Pinpoint the cell where the given text exists, returning its (X, Y) midpoint coordinate. 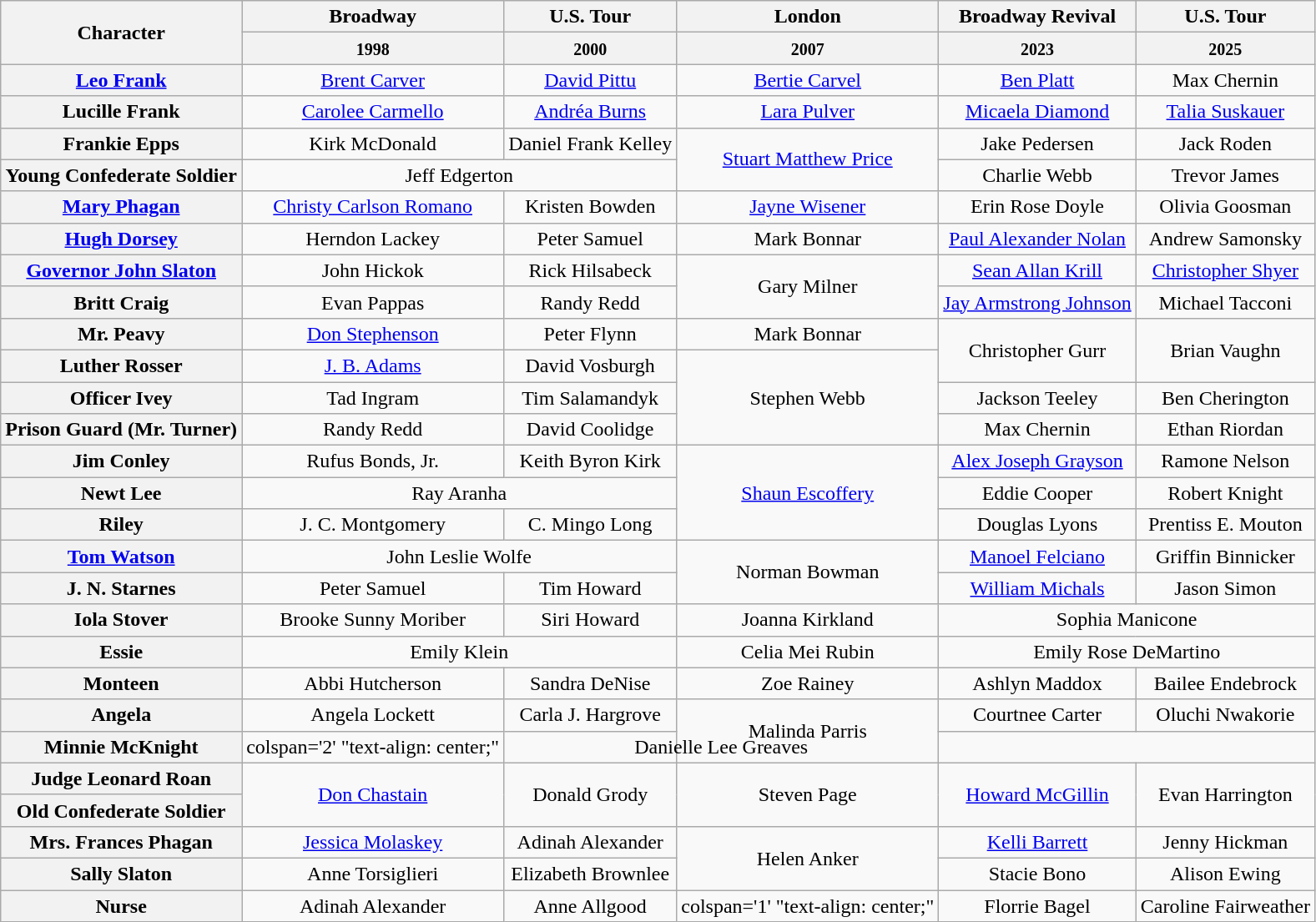
Brent Carver (373, 80)
Kirk McDonald (373, 144)
Andrew Samonsky (1225, 239)
Ben Platt (1037, 80)
J. C. Montgomery (373, 525)
Tim Salamandyk (591, 398)
Shaun Escoffery (808, 493)
Evan Pappas (373, 302)
Jayne Wisener (808, 207)
Ray Aranha (459, 493)
Zoe Rainey (808, 683)
Andréa Burns (591, 112)
Lucille Frank (122, 112)
Jim Conley (122, 461)
Joanna Kirkland (808, 620)
David Coolidge (591, 430)
Florrie Bagel (1037, 905)
Howard McGillin (1037, 794)
Herndon Lackey (373, 239)
Daniel Frank Kelley (591, 144)
Abbi Hutcherson (373, 683)
Jeff Edgerton (459, 175)
Frankie Epps (122, 144)
Jake Pedersen (1037, 144)
Kelli Barrett (1037, 842)
Brian Vaughn (1225, 350)
J. N. Starnes (122, 588)
Brooke Sunny Moriber (373, 620)
Tom Watson (122, 557)
Nurse (122, 905)
Don Chastain (373, 794)
Courtnee Carter (1037, 715)
Evan Harrington (1225, 794)
Kristen Bowden (591, 207)
Ethan Riordan (1225, 430)
John Leslie Wolfe (459, 557)
Stacie Bono (1037, 874)
Sandra DeNise (591, 683)
David Vosburgh (591, 365)
Broadway Revival (1037, 17)
London (808, 17)
Oluchi Nwakorie (1225, 715)
Caroline Fairweather (1225, 905)
Eddie Cooper (1037, 493)
Monteen (122, 683)
2025 (1225, 48)
John Hickok (373, 270)
David Pittu (591, 80)
Mrs. Frances Phagan (122, 842)
Broadway (373, 17)
Trevor James (1225, 175)
Minnie McKnight (122, 747)
Christy Carlson Romano (373, 207)
colspan='2' "text-align: center;" (373, 747)
Don Stephenson (373, 334)
Britt Craig (122, 302)
Sally Slaton (122, 874)
Siri Howard (591, 620)
Carolee Carmello (373, 112)
Anne Torsiglieri (373, 874)
Jack Roden (1225, 144)
Ramone Nelson (1225, 461)
Prentiss E. Mouton (1225, 525)
Micaela Diamond (1037, 112)
Old Confederate Soldier (122, 810)
Douglas Lyons (1037, 525)
Steven Page (808, 794)
Sean Allan Krill (1037, 270)
Iola Stover (122, 620)
Erin Rose Doyle (1037, 207)
Keith Byron Kirk (591, 461)
Newt Lee (122, 493)
Alison Ewing (1225, 874)
Judge Leonard Roan (122, 778)
Hugh Dorsey (122, 239)
2023 (1037, 48)
Angela (122, 715)
1998 (373, 48)
Prison Guard (Mr. Turner) (122, 430)
Emily Klein (459, 652)
Mary Phagan (122, 207)
Norman Bowman (808, 572)
Anne Allgood (591, 905)
Jason Simon (1225, 588)
Tad Ingram (373, 398)
Olivia Goosman (1225, 207)
Riley (122, 525)
Jenny Hickman (1225, 842)
Manoel Felciano (1037, 557)
Angela Lockett (373, 715)
Christopher Gurr (1037, 350)
Leo Frank (122, 80)
William Michals (1037, 588)
C. Mingo Long (591, 525)
Character (122, 33)
Lara Pulver (808, 112)
Christopher Shyer (1225, 270)
2007 (808, 48)
Stuart Matthew Price (808, 159)
Rufus Bonds, Jr. (373, 461)
Governor John Slaton (122, 270)
Jackson Teeley (1037, 398)
Ben Cherington (1225, 398)
Malinda Parris (808, 731)
Carla J. Hargrove (591, 715)
Peter Flynn (591, 334)
Bertie Carvel (808, 80)
2000 (591, 48)
Celia Mei Rubin (808, 652)
Griffin Binnicker (1225, 557)
Officer Ivey (122, 398)
Alex Joseph Grayson (1037, 461)
Michael Tacconi (1225, 302)
Sophia Manicone (1127, 620)
Danielle Lee Greaves (721, 747)
Elizabeth Brownlee (591, 874)
colspan='1' "text-align: center;" (808, 905)
Robert Knight (1225, 493)
J. B. Adams (373, 365)
Talia Suskauer (1225, 112)
Young Confederate Soldier (122, 175)
Paul Alexander Nolan (1037, 239)
Essie (122, 652)
Mr. Peavy (122, 334)
Rick Hilsabeck (591, 270)
Gary Milner (808, 286)
Charlie Webb (1037, 175)
Emily Rose DeMartino (1127, 652)
Bailee Endebrock (1225, 683)
Luther Rosser (122, 365)
Ashlyn Maddox (1037, 683)
Jessica Molaskey (373, 842)
Helen Anker (808, 858)
Stephen Webb (808, 397)
Tim Howard (591, 588)
Jay Armstrong Johnson (1037, 302)
Donald Grody (591, 794)
